Determine the [X, Y] coordinate at the center of the cell enclosing the given text.  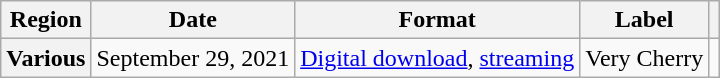
September 29, 2021 [193, 58]
Various [46, 58]
Digital download, streaming [438, 58]
Label [644, 20]
Format [438, 20]
Date [193, 20]
Very Cherry [644, 58]
Region [46, 20]
